Identify which cell holds the provided text, then report its (x, y) central coordinate. 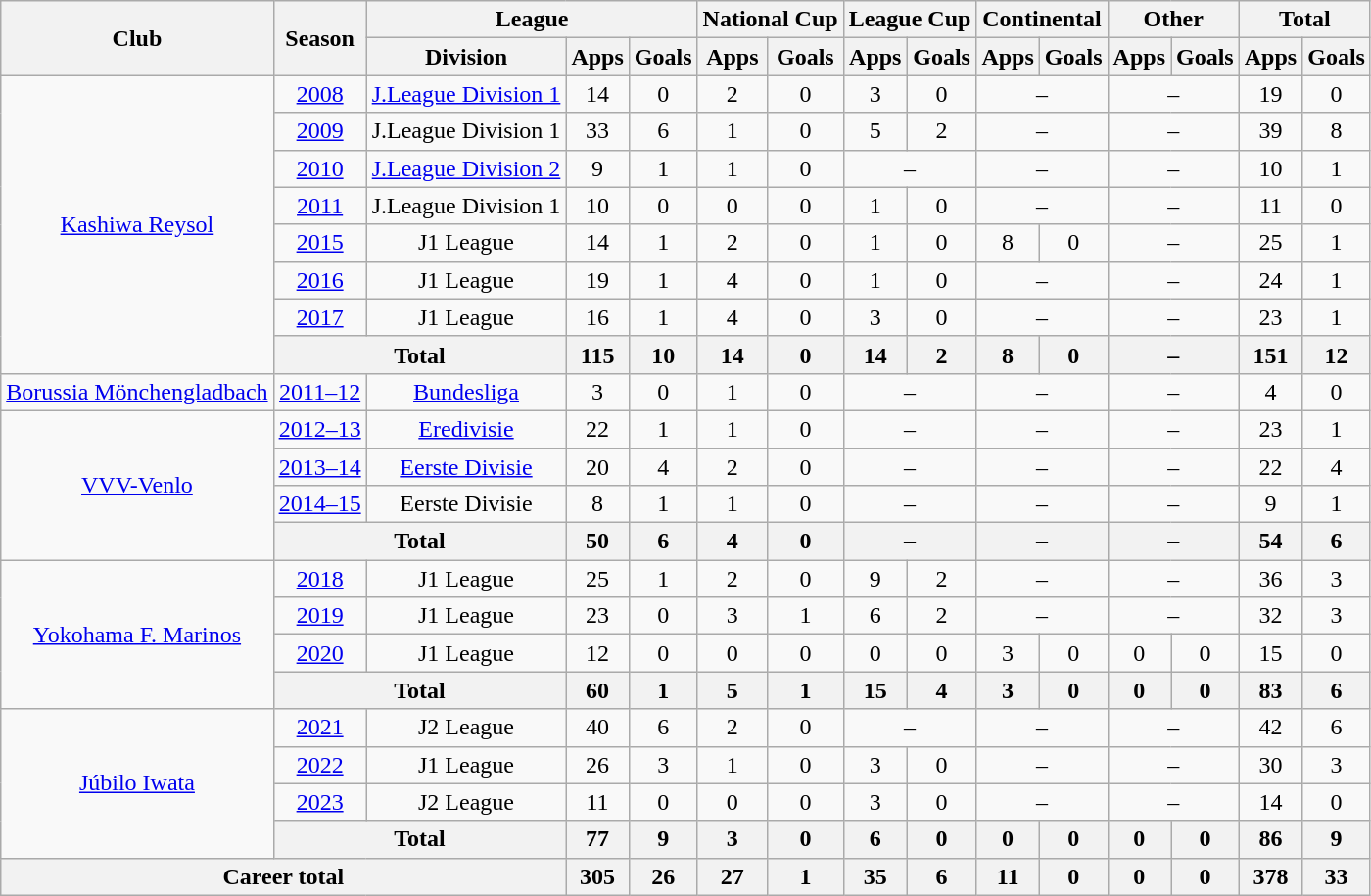
2014–15 (319, 504)
30 (1270, 765)
16 (597, 317)
32 (1270, 616)
J.League Division 2 (466, 168)
86 (1270, 839)
2008 (319, 94)
Career total (284, 876)
2020 (319, 653)
Kashiwa Reysol (137, 224)
35 (875, 876)
83 (1270, 690)
2018 (319, 579)
2011 (319, 206)
305 (597, 876)
60 (597, 690)
36 (1270, 579)
77 (597, 839)
Club (137, 38)
Season (319, 38)
Júbilo Iwata (137, 783)
2017 (319, 317)
2022 (319, 765)
20 (597, 467)
2012–13 (319, 429)
40 (597, 728)
2021 (319, 728)
National Cup (770, 20)
115 (597, 354)
2019 (319, 616)
2013–14 (319, 467)
Borussia Mönchengladbach (137, 392)
VVV-Venlo (137, 485)
151 (1270, 354)
League (532, 20)
2023 (319, 802)
39 (1270, 131)
2010 (319, 168)
Other (1173, 20)
50 (597, 542)
54 (1270, 542)
2016 (319, 280)
2009 (319, 131)
Continental (1042, 20)
27 (733, 876)
24 (1270, 280)
2011–12 (319, 392)
378 (1270, 876)
Division (466, 57)
42 (1270, 728)
2015 (319, 243)
League Cup (910, 20)
Bundesliga (466, 392)
Eredivisie (466, 429)
Yokohama F. Marinos (137, 635)
